For the text-containing cell, return its midpoint in (X, Y) coordinate format. 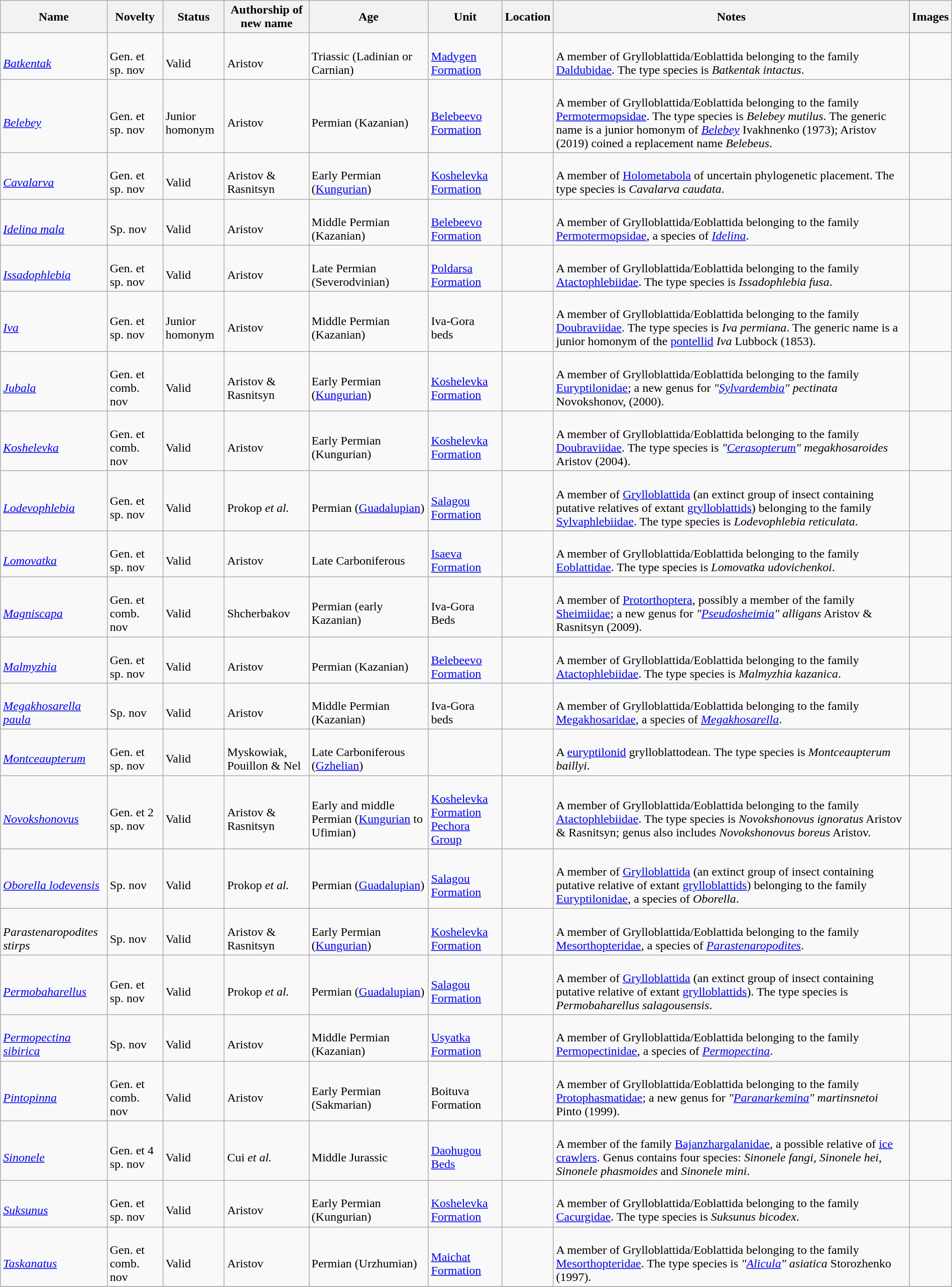
A member of Grylloblattida/Eoblattida belonging to the family Eoblattidae. The type species is Lomovatka udovichenkoi. (731, 554)
Cui et al. (267, 1150)
Location (528, 17)
Belebey (54, 116)
A member of Grylloblattida/Eoblattida belonging to the family Mesorthopteridae, a species of Parastenaropodites. (731, 932)
Triassic (Ladinian or Carnian) (369, 56)
Age (369, 17)
A member of Grylloblattida/Eoblattida belonging to the family Permotermopsidae, a species of Idelina. (731, 222)
Cavalarva (54, 176)
Usyatka Formation (465, 1038)
Authorship of new name (267, 17)
Poldarsa Formation (465, 268)
Pintopinna (54, 1091)
Name (54, 17)
Notes (731, 17)
A member of Grylloblattida/Eoblattida belonging to the family Doubraviidae. The type species is "Cerasopterum" megakhosaroides Aristov (2004). (731, 441)
Early and middle Permian (Kungurian to Ufimian) (369, 812)
A euryptilonid grylloblattodean. The type species is Montceaupterum baillyi. (731, 753)
A member of Grylloblattida/Eoblattida belonging to the family Cacurgidae. The type species is Suksunus bicodex. (731, 1204)
A member of Grylloblattida/Eoblattida belonging to the family Euryptilonidae; a new genus for "Sylvardembia" pectinata Novokshonov, (2000). (731, 381)
Images (930, 17)
A member of Grylloblattida/Eoblattida belonging to the family Mesorthopteridae. The type species is "Alicula" asiatica Storozhenko (1997). (731, 1257)
Suksunus (54, 1204)
Maichat Formation (465, 1257)
A member of Grylloblattida/Eoblattida belonging to the family Permopectinidae, a species of Permopectina. (731, 1038)
Idelina mala (54, 222)
Parastenaropodites stirps (54, 932)
Novelty (135, 17)
Koshelevka (54, 441)
Isaeva Formation (465, 554)
Gen. et 2 sp. nov (135, 812)
Novokshonovus (54, 812)
A member of Grylloblattida/Eoblattida belonging to the family Protophasmatidae; a new genus for "Paranarkemina" martinsnetoi Pinto (1999). (731, 1091)
Iva (54, 321)
Taskanatus (54, 1257)
Lodevophlebia (54, 500)
Koshelevka Formation Pechora Group (465, 812)
Late Carboniferous (369, 554)
Batkentak (54, 56)
Early Permian (Sakmarian) (369, 1091)
A member of Holometabola of uncertain phylogenetic placement. The type species is Cavalarva caudata. (731, 176)
A member of Grylloblattida/Eoblattida belonging to the family Megakhosaridae, a species of Megakhosarella. (731, 706)
Late Carboniferous (Gzhelian) (369, 753)
Megakhosarella paula (54, 706)
A member of Protorthoptera, possibly a member of the family Sheimiidae; a new genus for "Pseudosheimia" alligans Aristov & Rasnitsyn (2009). (731, 607)
Myskowiak, Pouillon & Nel (267, 753)
Iva-Gora Beds (465, 607)
Permian (early Kazanian) (369, 607)
Boituva Formation (465, 1091)
Sinonele (54, 1150)
Late Permian (Severodvinian) (369, 268)
Shcherbakov (267, 607)
Middle Jurassic (369, 1150)
Oborella lodevensis (54, 879)
Malmyzhia (54, 660)
Montceaupterum (54, 753)
A member of Grylloblattida/Eoblattida belonging to the family Daldubidae. The type species is Batkentak intactus. (731, 56)
Permopectina sibirica (54, 1038)
Daohugou Beds (465, 1150)
A member of Grylloblattida/Eoblattida belonging to the family Atactophlebiidae. The type species is Malmyzhia kazanica. (731, 660)
Permobaharellus (54, 985)
Jubala (54, 381)
Unit (465, 17)
Status (194, 17)
Gen. et 4 sp. nov (135, 1150)
Permian (Urzhumian) (369, 1257)
Issadophlebia (54, 268)
Madygen Formation (465, 56)
Lomovatka (54, 554)
Magniscapa (54, 607)
A member of Grylloblattida/Eoblattida belonging to the family Atactophlebiidae. The type species is Issadophlebia fusa. (731, 268)
